Scan for the cell matching the given text and deliver its (x, y) coordinate at center. 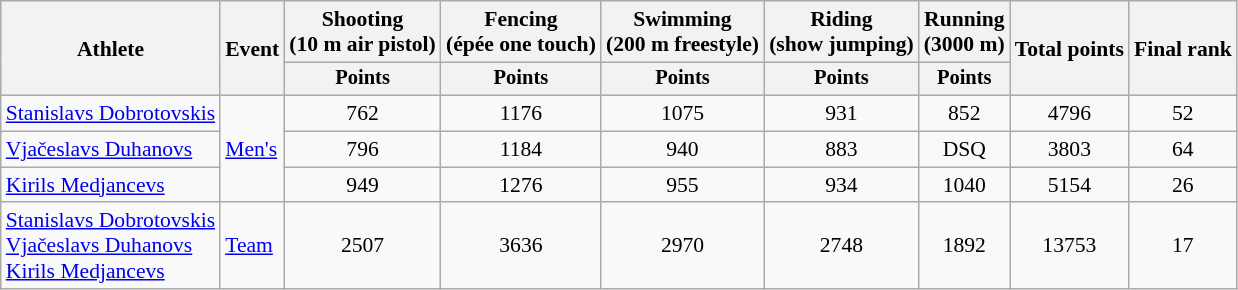
762 (362, 114)
Athlete (110, 48)
Fencing(épée one touch) (521, 32)
796 (362, 150)
949 (362, 185)
1184 (521, 150)
Team (252, 246)
3803 (1070, 150)
26 (1183, 185)
Shooting(10 m air pistol) (362, 32)
3636 (521, 246)
17 (1183, 246)
852 (964, 114)
Swimming(200 m freestyle) (682, 32)
52 (1183, 114)
1040 (964, 185)
5154 (1070, 185)
Event (252, 48)
2970 (682, 246)
931 (842, 114)
1276 (521, 185)
64 (1183, 150)
940 (682, 150)
1075 (682, 114)
955 (682, 185)
Kirils Medjancevs (110, 185)
DSQ (964, 150)
883 (842, 150)
2748 (842, 246)
934 (842, 185)
2507 (362, 246)
1892 (964, 246)
Final rank (1183, 48)
Vjačeslavs Duhanovs (110, 150)
Men's (252, 150)
Total points (1070, 48)
Stanislavs DobrotovskisVjačeslavs DuhanovsKirils Medjancevs (110, 246)
1176 (521, 114)
Stanislavs Dobrotovskis (110, 114)
4796 (1070, 114)
13753 (1070, 246)
Running(3000 m) (964, 32)
Riding(show jumping) (842, 32)
